Identify which cell holds the provided text, then report its (X, Y) central coordinate. 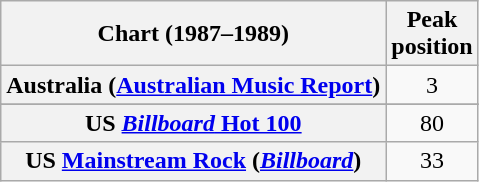
3 (432, 85)
Peakposition (432, 34)
US Billboard Hot 100 (194, 123)
US Mainstream Rock (Billboard) (194, 161)
33 (432, 161)
Chart (1987–1989) (194, 34)
Australia (Australian Music Report) (194, 85)
80 (432, 123)
